For the text-containing cell, return its midpoint in [X, Y] coordinate format. 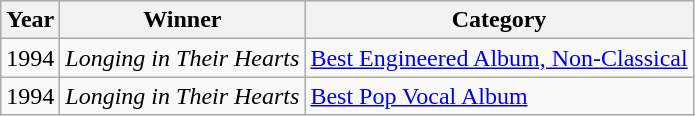
Best Engineered Album, Non-Classical [499, 58]
Best Pop Vocal Album [499, 96]
Category [499, 20]
Year [30, 20]
Winner [182, 20]
